Provide the (X, Y) coordinate of the cell's center where the given text is located.  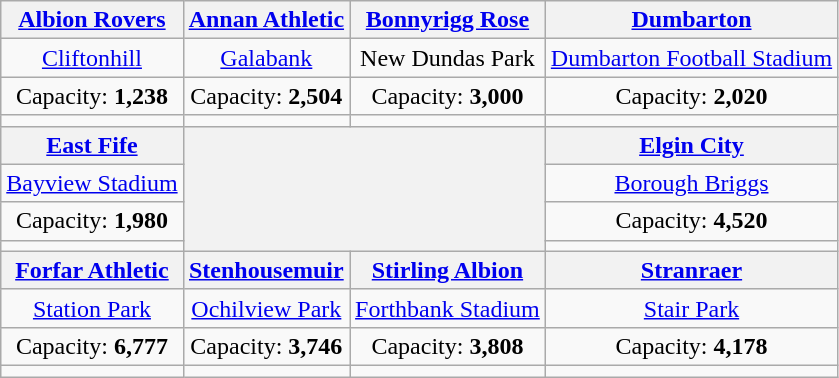
Galabank (266, 58)
Bonnyrigg Rose (448, 20)
Capacity: 3,808 (448, 346)
Annan Athletic (266, 20)
Capacity: 3,000 (448, 96)
Capacity: 1,238 (92, 96)
Forthbank Stadium (448, 308)
Capacity: 1,980 (92, 221)
Borough Briggs (691, 183)
Dumbarton Football Stadium (691, 58)
Capacity: 3,746 (266, 346)
Capacity: 6,777 (92, 346)
East Fife (92, 145)
New Dundas Park (448, 58)
Dumbarton (691, 20)
Capacity: 4,178 (691, 346)
Stranraer (691, 270)
Capacity: 2,504 (266, 96)
Capacity: 4,520 (691, 221)
Capacity: 2,020 (691, 96)
Stenhousemuir (266, 270)
Stair Park (691, 308)
Bayview Stadium (92, 183)
Elgin City (691, 145)
Forfar Athletic (92, 270)
Ochilview Park (266, 308)
Station Park (92, 308)
Stirling Albion (448, 270)
Cliftonhill (92, 58)
Albion Rovers (92, 20)
